Pinpoint the cell where the given text exists, returning its (x, y) midpoint coordinate. 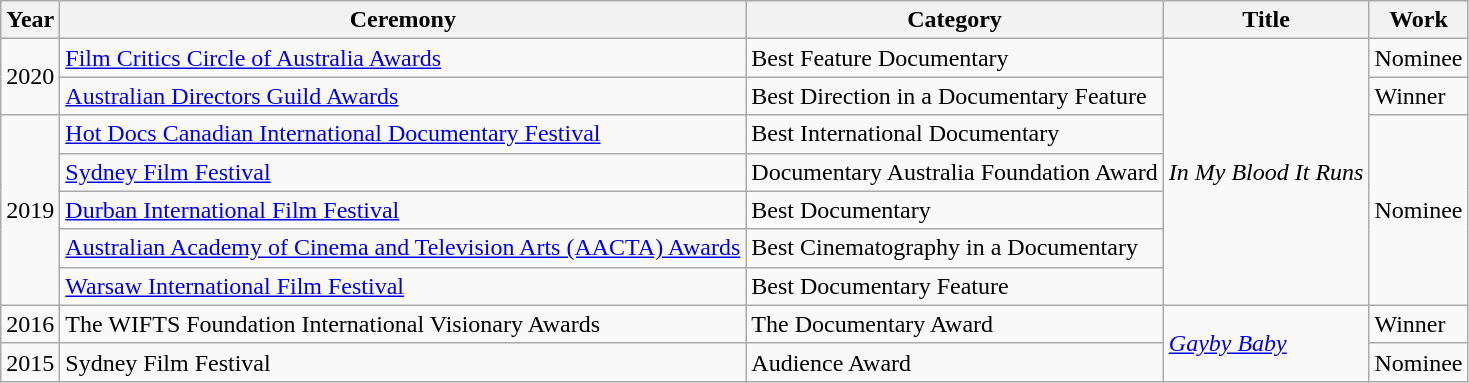
Category (954, 20)
2020 (30, 77)
Best Feature Documentary (954, 58)
Best Cinematography in a Documentary (954, 248)
Best Documentary (954, 210)
Warsaw International Film Festival (403, 286)
Best Direction in a Documentary Feature (954, 96)
Durban International Film Festival (403, 210)
Documentary Australia Foundation Award (954, 172)
Gayby Baby (1266, 343)
2015 (30, 362)
Hot Docs Canadian International Documentary Festival (403, 134)
Audience Award (954, 362)
Year (30, 20)
Australian Academy of Cinema and Television Arts (AACTA) Awards (403, 248)
In My Blood It Runs (1266, 172)
Ceremony (403, 20)
Work (1418, 20)
Australian Directors Guild Awards (403, 96)
Best Documentary Feature (954, 286)
Title (1266, 20)
Film Critics Circle of Australia Awards (403, 58)
Best International Documentary (954, 134)
The Documentary Award (954, 324)
2016 (30, 324)
The WIFTS Foundation International Visionary Awards (403, 324)
2019 (30, 210)
